Locate the cell with the specified text and output its (X, Y) center coordinate. 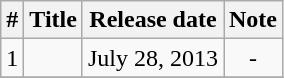
Title (54, 20)
Note (254, 20)
July 28, 2013 (152, 58)
1 (12, 58)
Release date (152, 20)
# (12, 20)
- (254, 58)
